Search for the cell housing the specified text and yield its (x, y) center coordinate. 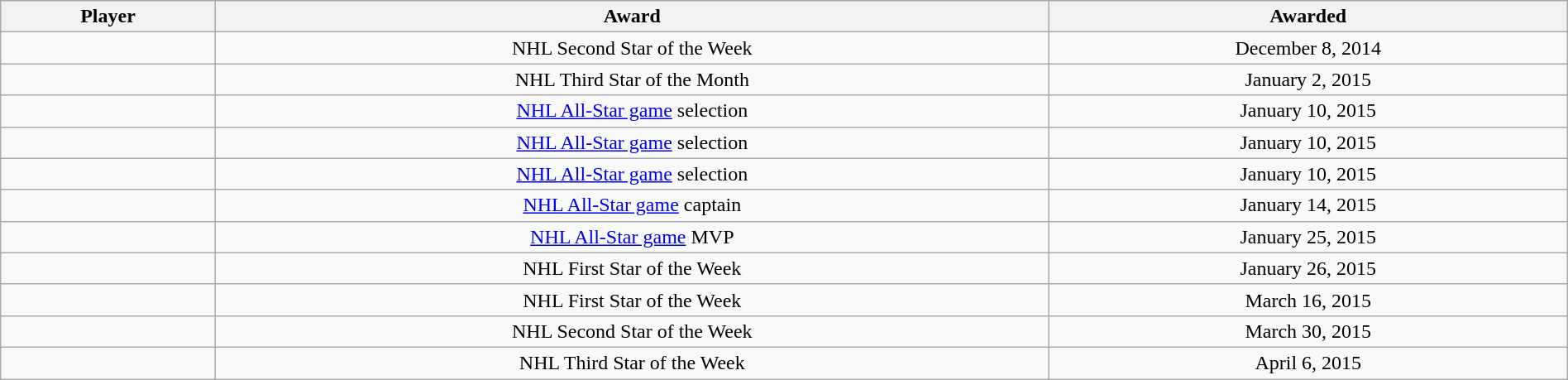
NHL All-Star game captain (632, 205)
January 2, 2015 (1308, 79)
NHL All-Star game MVP (632, 237)
January 25, 2015 (1308, 237)
March 30, 2015 (1308, 331)
Awarded (1308, 17)
December 8, 2014 (1308, 48)
NHL Third Star of the Week (632, 363)
Award (632, 17)
March 16, 2015 (1308, 300)
January 26, 2015 (1308, 268)
Player (108, 17)
NHL Third Star of the Month (632, 79)
April 6, 2015 (1308, 363)
January 14, 2015 (1308, 205)
